Capture the cell that displays the provided text and extract its (X, Y) central coordinate. 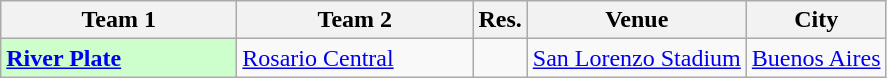
River Plate (119, 58)
Team 1 (119, 20)
Rosario Central (355, 58)
San Lorenzo Stadium (636, 58)
Venue (636, 20)
Res. (500, 20)
City (816, 20)
Team 2 (355, 20)
Buenos Aires (816, 58)
